Extract the [X, Y] coordinate from the center of the cell holding the provided text.  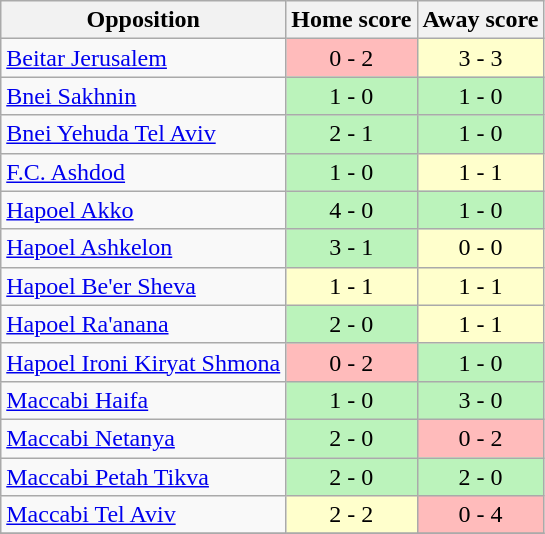
Maccabi Tel Aviv [144, 515]
3 - 1 [352, 248]
3 - 0 [480, 400]
Maccabi Netanya [144, 438]
Away score [480, 20]
Maccabi Haifa [144, 400]
3 - 3 [480, 58]
0 - 4 [480, 515]
Hapoel Ashkelon [144, 248]
2 - 2 [352, 515]
4 - 0 [352, 210]
Opposition [144, 20]
Bnei Yehuda Tel Aviv [144, 134]
F.C. Ashdod [144, 172]
Hapoel Ironi Kiryat Shmona [144, 362]
2 - 1 [352, 134]
Hapoel Ra'anana [144, 324]
0 - 0 [480, 248]
Beitar Jerusalem [144, 58]
Hapoel Be'er Sheva [144, 286]
Home score [352, 20]
Hapoel Akko [144, 210]
Maccabi Petah Tikva [144, 477]
Bnei Sakhnin [144, 96]
